Detect which cell encompasses the target text, then output its [X, Y] center coordinate. 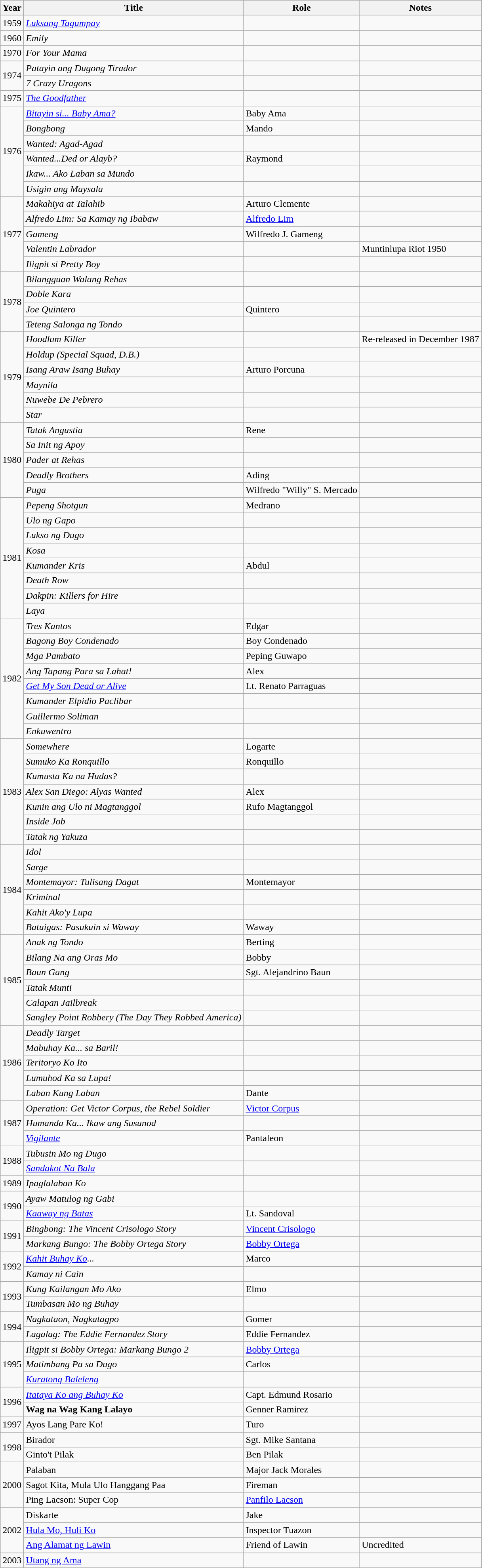
Kumander Elpidio Paclibar [134, 701]
Usigin ang Maysala [134, 189]
Tubusin Mo ng Dugo [134, 1153]
Friend of Lawin [302, 1545]
Sangley Point Robbery (The Day They Robbed America) [134, 1018]
1983 [12, 792]
Role [302, 8]
1989 [12, 1184]
Maynila [134, 384]
Enkuwentro [134, 731]
Edgar [302, 626]
Bilangguan Walang Rehas [134, 279]
Elmo [302, 1289]
1986 [12, 1063]
Iligpit si Pretty Boy [134, 264]
1992 [12, 1266]
Sgt. Alejandrino Baun [302, 972]
Ben Pilak [302, 1455]
Turo [302, 1425]
Bongbong [134, 128]
Re-released in December 1987 [421, 339]
Emily [134, 38]
Guillermo Soliman [134, 716]
Makahiya at Talahib [134, 204]
1994 [12, 1326]
Alfredo Lim: Sa Kamay ng Ibabaw [134, 219]
Uncredited [421, 1545]
Ginto't Pilak [134, 1455]
Holdup (Special Squad, D.B.) [134, 354]
Ulo ng Gapo [134, 520]
Star [134, 415]
Anak ng Tondo [134, 942]
Gameng [134, 234]
1975 [12, 98]
Tatak ng Yakuza [134, 837]
Lagalag: The Eddie Fernandez Story [134, 1334]
Humanda Ka... Ikaw ang Susunod [134, 1123]
Tatak Angustia [134, 430]
Marco [302, 1259]
2000 [12, 1485]
1985 [12, 980]
Valentin Labrador [134, 249]
Hoodlum Killer [134, 339]
Utang ng Ama [134, 1560]
Capt. Edmund Rosario [302, 1394]
Lukso ng Dugo [134, 535]
Panfilo Lacson [302, 1500]
Itataya Ko ang Buhay Ko [134, 1394]
Kumusta Ka na Hudas? [134, 776]
Lt. Renato Parraguas [302, 686]
Dante [302, 1093]
Muntinlupa Riot 1950 [421, 249]
Lt. Sandoval [302, 1214]
1959 [12, 23]
Major Jack Morales [302, 1470]
1982 [12, 678]
Carlos [302, 1364]
Ang Tapang Para sa Lahat! [134, 671]
Inspector Tuazon [302, 1530]
Ipaglalaban Ko [134, 1184]
Ading [302, 475]
1960 [12, 38]
Ikaw... Ako Laban sa Mundo [134, 173]
Notes [421, 8]
Laya [134, 611]
Palaban [134, 1470]
1984 [12, 889]
Kung Kailangan Mo Ako [134, 1289]
1995 [12, 1364]
Waway [302, 927]
Sarge [134, 867]
Matimbang Pa sa Dugo [134, 1364]
Sandakot Na Bala [134, 1168]
Kamay ni Cain [134, 1274]
Tatak Munti [134, 988]
Teritoryo Ko Ito [134, 1063]
Eddie Fernandez [302, 1334]
Bitayin si... Baby Ama? [134, 113]
Teteng Salonga ng Tondo [134, 324]
Ang Alamat ng Lawin [134, 1545]
Rufo Magtanggol [302, 807]
Victor Corpus [302, 1108]
Alex San Diego: Alyas Wanted [134, 792]
Operation: Get Victor Corpus, the Rebel Soldier [134, 1108]
Deadly Target [134, 1033]
Wilfredo "Willy" S. Mercado [302, 490]
1996 [12, 1402]
Logarte [302, 746]
Tumbasan Mo ng Buhay [134, 1304]
Batuigas: Pasukuin si Waway [134, 927]
7 Crazy Uragons [134, 83]
Kumander Kris [134, 565]
Vincent Crisologo [302, 1229]
Bingbong: The Vincent Crisologo Story [134, 1229]
Genner Ramirez [302, 1410]
Jake [302, 1515]
1979 [12, 377]
Baun Gang [134, 972]
Dakpin: Killers for Hire [134, 596]
2003 [12, 1560]
1998 [12, 1447]
Quintero [302, 309]
Get My Son Dead or Alive [134, 686]
2002 [12, 1530]
Alfredo Lim [302, 219]
Patayin ang Dugong Tirador [134, 68]
Diskarte [134, 1515]
Luksang Tagumpay [134, 23]
Wilfredo J. Gameng [302, 234]
Idol [134, 852]
Bagong Boy Condenado [134, 641]
1987 [12, 1123]
Montemayor [302, 882]
Sumuko Ka Ronquillo [134, 761]
For Your Mama [134, 53]
Sgt. Mike Santana [302, 1440]
Wanted: Agad-Agad [134, 143]
1978 [12, 302]
1980 [12, 460]
Kaaway ng Batas [134, 1214]
Ronquillo [302, 761]
Laban Kung Laban [134, 1093]
Mga Pambato [134, 656]
Arturo Porcuna [302, 369]
Wag na Wag Kang Lalayo [134, 1410]
The Goodfather [134, 98]
Vigilante [134, 1138]
Lumuhod Ka sa Lupa! [134, 1078]
Mando [302, 128]
Title [134, 8]
Hula Mo, Huli Ko [134, 1530]
Gomer [302, 1319]
Rene [302, 430]
Isang Araw Isang Buhay [134, 369]
Kuratong Baleleng [134, 1379]
Joe Quintero [134, 309]
Sagot Kita, Mula Ulo Hanggang Paa [134, 1485]
1988 [12, 1161]
Ping Lacson: Super Cop [134, 1500]
Kunin ang Ulo ni Magtanggol [134, 807]
Ayos Lang Pare Ko! [134, 1425]
Berting [302, 942]
Calapan Jailbreak [134, 1003]
Doble Kara [134, 294]
Pader at Rehas [134, 460]
Inside Job [134, 822]
1970 [12, 53]
Raymond [302, 158]
Iligpit si Bobby Ortega: Markang Bungo 2 [134, 1349]
Arturo Clemente [302, 204]
Ayaw Matulog ng Gabi [134, 1199]
Baby Ama [302, 113]
Medrano [302, 505]
Pepeng Shotgun [134, 505]
1974 [12, 76]
Puga [134, 490]
1981 [12, 558]
Sa Init ng Apoy [134, 445]
Kahit Buhay Ko... [134, 1259]
1997 [12, 1425]
Bilang Na ang Oras Mo [134, 957]
Deadly Brothers [134, 475]
Kosa [134, 550]
Peping Guwapo [302, 656]
Fireman [302, 1485]
1977 [12, 234]
Bobby [302, 957]
Nuwebe De Pebrero [134, 400]
1976 [12, 151]
Pantaleon [302, 1138]
Tres Kantos [134, 626]
1991 [12, 1236]
Montemayor: Tulisang Dagat [134, 882]
Somewhere [134, 746]
Markang Bungo: The Bobby Ortega Story [134, 1244]
1990 [12, 1206]
Wanted...Ded or Alayb? [134, 158]
Kriminal [134, 897]
Birador [134, 1440]
Death Row [134, 580]
Abdul [302, 565]
Nagkataon, Nagkatagpo [134, 1319]
Boy Condenado [302, 641]
Kahit Ako'y Lupa [134, 912]
Mabuhay Ka... sa Baril! [134, 1048]
Year [12, 8]
1993 [12, 1296]
